Identify which cell holds the provided text, then report its (x, y) central coordinate. 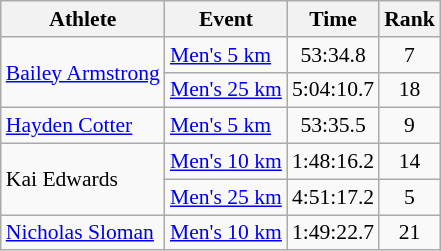
Rank (410, 19)
14 (410, 162)
53:34.8 (333, 55)
Bailey Armstrong (83, 72)
5 (410, 197)
18 (410, 90)
21 (410, 233)
Time (333, 19)
Athlete (83, 19)
Hayden Cotter (83, 126)
9 (410, 126)
53:35.5 (333, 126)
Kai Edwards (83, 180)
7 (410, 55)
1:48:16.2 (333, 162)
Event (226, 19)
Nicholas Sloman (83, 233)
4:51:17.2 (333, 197)
1:49:22.7 (333, 233)
5:04:10.7 (333, 90)
